Identify which cell holds the provided text, then report its (x, y) central coordinate. 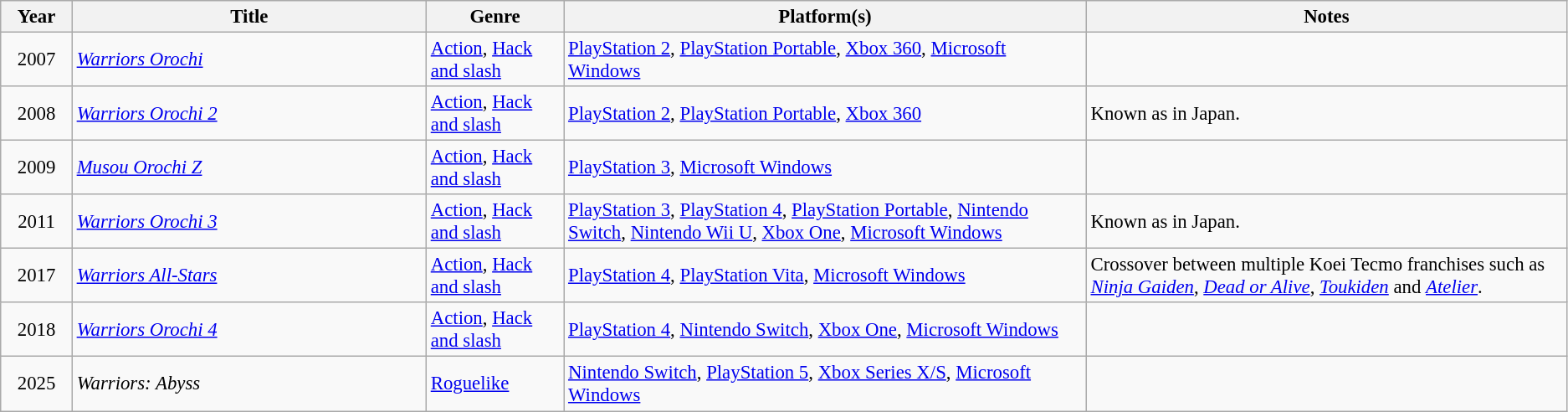
2007 (37, 60)
Warriors: Abyss (249, 384)
Musou Orochi Z (249, 167)
2008 (37, 114)
2017 (37, 276)
2018 (37, 330)
2009 (37, 167)
Platform(s) (825, 17)
Warriors Orochi 4 (249, 330)
Nintendo Switch, PlayStation 5, Xbox Series X/S, Microsoft Windows (825, 384)
Warriors All-Stars (249, 276)
Title (249, 17)
PlayStation 2, PlayStation Portable, Xbox 360, Microsoft Windows (825, 60)
PlayStation 3, Microsoft Windows (825, 167)
Warriors Orochi (249, 60)
2025 (37, 384)
Warriors Orochi 2 (249, 114)
Genre (494, 17)
Warriors Orochi 3 (249, 221)
Roguelike (494, 384)
Year (37, 17)
PlayStation 2, PlayStation Portable, Xbox 360 (825, 114)
PlayStation 4, Nintendo Switch, Xbox One, Microsoft Windows (825, 330)
Notes (1326, 17)
PlayStation 4, PlayStation Vita, Microsoft Windows (825, 276)
PlayStation 3, PlayStation 4, PlayStation Portable, Nintendo Switch, Nintendo Wii U, Xbox One, Microsoft Windows (825, 221)
Crossover between multiple Koei Tecmo franchises such as Ninja Gaiden, Dead or Alive, Toukiden and Atelier. (1326, 276)
2011 (37, 221)
